Return the (X, Y) coordinate for the center point of the cell that contains the specified text.  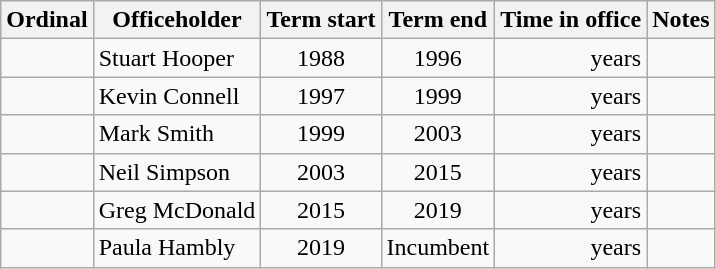
Term start (321, 20)
Neil Simpson (177, 172)
1996 (438, 58)
Notes (681, 20)
Kevin Connell (177, 96)
Paula Hambly (177, 248)
Greg McDonald (177, 210)
Time in office (571, 20)
Incumbent (438, 248)
1988 (321, 58)
Mark Smith (177, 134)
Officeholder (177, 20)
Term end (438, 20)
1997 (321, 96)
Stuart Hooper (177, 58)
Ordinal (47, 20)
